Return (x, y) of the center of cell containing provided text 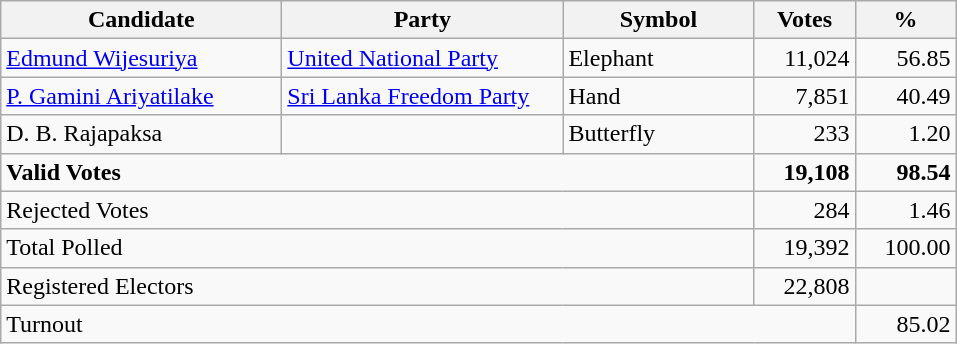
98.54 (906, 172)
Sri Lanka Freedom Party (422, 96)
P. Gamini Ariyatilake (142, 96)
11,024 (804, 58)
1.46 (906, 210)
Total Polled (378, 248)
Edmund Wijesuriya (142, 58)
100.00 (906, 248)
D. B. Rajapaksa (142, 134)
Votes (804, 20)
Rejected Votes (378, 210)
56.85 (906, 58)
Symbol (658, 20)
7,851 (804, 96)
Candidate (142, 20)
284 (804, 210)
19,392 (804, 248)
Hand (658, 96)
85.02 (906, 324)
% (906, 20)
United National Party (422, 58)
40.49 (906, 96)
Registered Electors (378, 286)
22,808 (804, 286)
233 (804, 134)
Butterfly (658, 134)
1.20 (906, 134)
Party (422, 20)
Turnout (428, 324)
19,108 (804, 172)
Elephant (658, 58)
Valid Votes (378, 172)
